Detect which cell encompasses the target text, then output its (x, y) center coordinate. 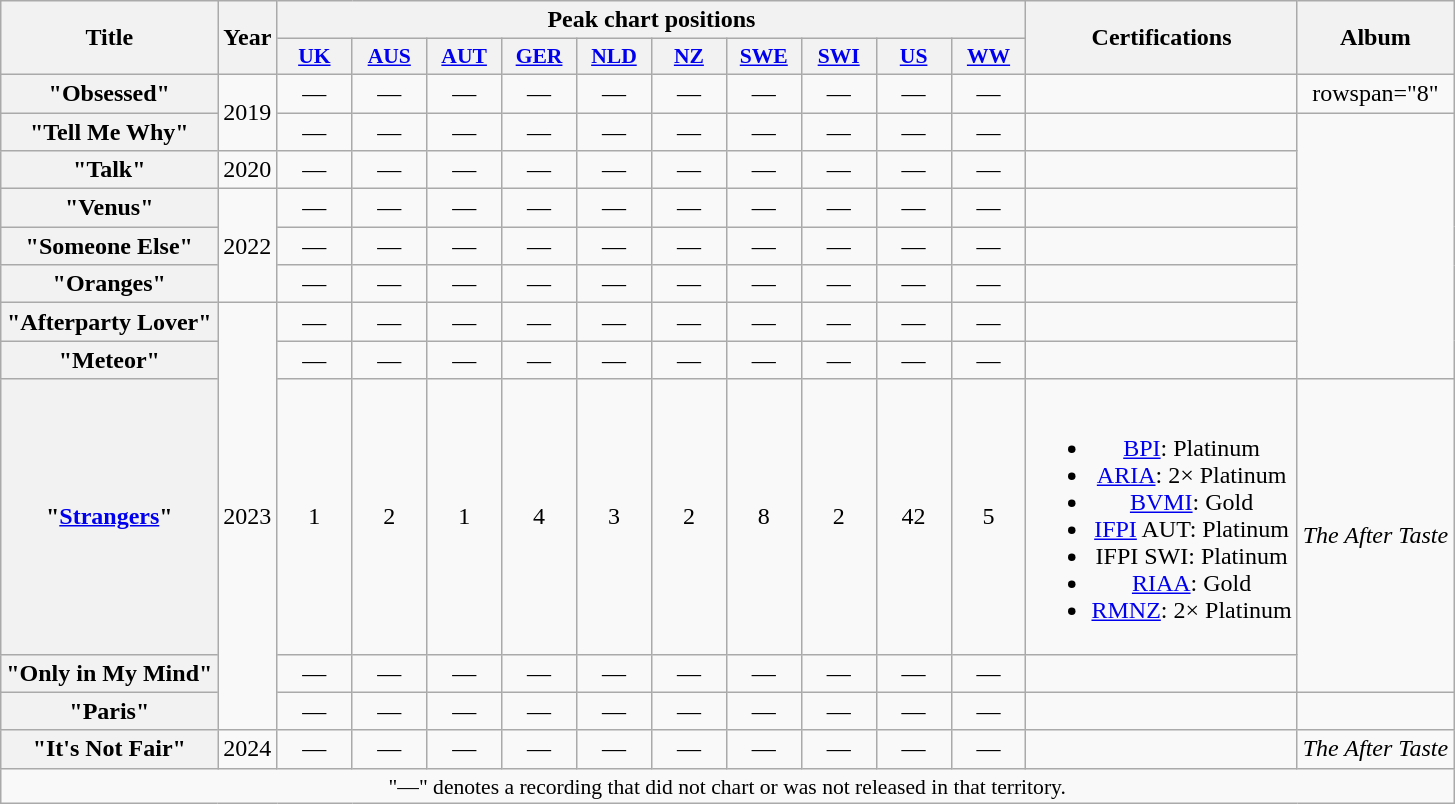
"Meteor" (110, 360)
"Venus" (110, 208)
2020 (248, 170)
Certifications (1162, 38)
"—" denotes a recording that did not chart or was not released in that territory. (728, 786)
"Afterparty Lover" (110, 322)
"Obsessed" (110, 93)
SWE (764, 57)
"Only in My Mind" (110, 673)
Year (248, 38)
GER (540, 57)
"Strangers" (110, 516)
2019 (248, 112)
"Talk" (110, 170)
2024 (248, 749)
NZ (688, 57)
AUT (464, 57)
US (914, 57)
"Paris" (110, 711)
8 (764, 516)
UK (314, 57)
Album (1375, 38)
SWI (838, 57)
3 (614, 516)
"Oranges" (110, 284)
Peak chart positions (652, 20)
"Someone Else" (110, 246)
"Tell Me Why" (110, 131)
rowspan="8" (1375, 93)
WW (988, 57)
NLD (614, 57)
Title (110, 38)
2023 (248, 516)
42 (914, 516)
5 (988, 516)
2022 (248, 246)
AUS (390, 57)
BPI: PlatinumARIA: 2× PlatinumBVMI: GoldIFPI AUT: PlatinumIFPI SWI: PlatinumRIAA: GoldRMNZ: 2× Platinum (1162, 516)
4 (540, 516)
"It's Not Fair" (110, 749)
